Identify which cell holds the provided text, then report its (x, y) central coordinate. 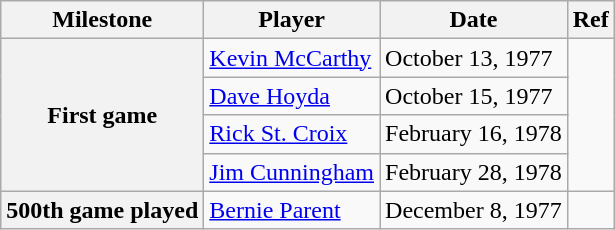
Rick St. Croix (292, 134)
First game (102, 115)
December 8, 1977 (474, 210)
Dave Hoyda (292, 96)
February 16, 1978 (474, 134)
Jim Cunningham (292, 172)
Ref (590, 20)
February 28, 1978 (474, 172)
Date (474, 20)
October 13, 1977 (474, 58)
Bernie Parent (292, 210)
October 15, 1977 (474, 96)
Kevin McCarthy (292, 58)
500th game played (102, 210)
Milestone (102, 20)
Player (292, 20)
